Extract the [X, Y] coordinate from the center of the cell holding the provided text.  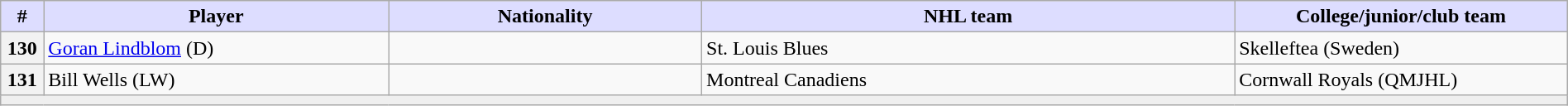
Skelleftea (Sweden) [1401, 48]
# [22, 17]
Bill Wells (LW) [217, 79]
College/junior/club team [1401, 17]
130 [22, 48]
Cornwall Royals (QMJHL) [1401, 79]
Nationality [546, 17]
NHL team [968, 17]
Goran Lindblom (D) [217, 48]
Montreal Canadiens [968, 79]
131 [22, 79]
St. Louis Blues [968, 48]
Player [217, 17]
